Capture the cell that displays the provided text and extract its (X, Y) central coordinate. 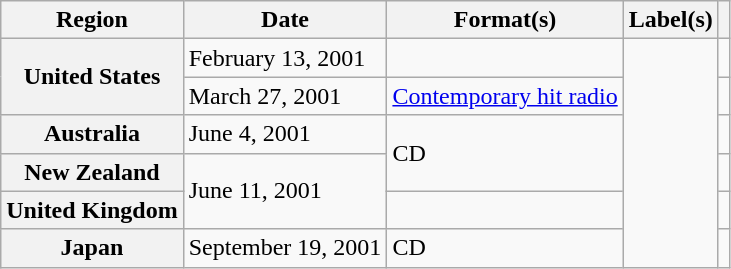
Australia (92, 134)
September 19, 2001 (285, 248)
June 4, 2001 (285, 134)
Date (285, 20)
United Kingdom (92, 210)
Japan (92, 248)
New Zealand (92, 172)
Contemporary hit radio (505, 96)
March 27, 2001 (285, 96)
Label(s) (670, 20)
United States (92, 77)
Format(s) (505, 20)
June 11, 2001 (285, 191)
February 13, 2001 (285, 58)
Region (92, 20)
